For the text-containing cell, return its midpoint in [x, y] coordinate format. 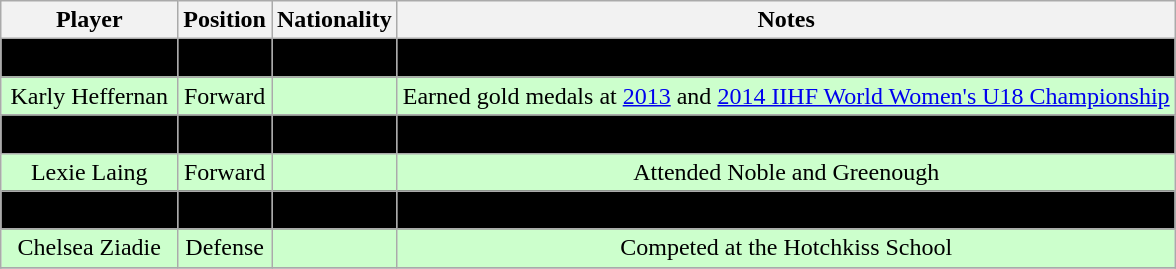
Notes [786, 20]
Nikki Friesen [90, 58]
Player [90, 20]
Played at St. Mary’s Academy [786, 134]
Lexie Laing [90, 172]
Competed at Chatfield [786, 58]
Competed at the Hotchkiss School [786, 248]
Defense [225, 248]
Karly Heffernan [90, 96]
Dani Krzyszczyk [90, 134]
Nationality [335, 20]
Position [225, 20]
Earned gold medals at 2013 and 2014 IIHF World Women's U18 Championship [786, 96]
Haley Mullins [90, 210]
Chelsea Ziadie [90, 248]
